Find where the given text appears and provide that cell's center as (X, Y) coordinate. 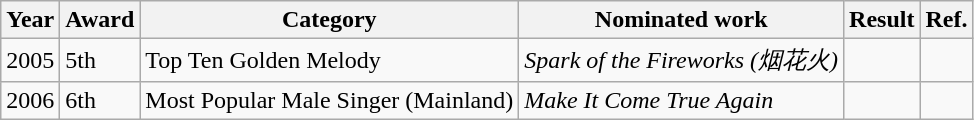
Spark of the Fireworks (烟花火) (682, 60)
6th (100, 100)
Category (330, 20)
Year (30, 20)
Result (882, 20)
2006 (30, 100)
Make It Come True Again (682, 100)
Top Ten Golden Melody (330, 60)
Nominated work (682, 20)
2005 (30, 60)
5th (100, 60)
Most Popular Male Singer (Mainland) (330, 100)
Ref. (946, 20)
Award (100, 20)
